Return the (x, y) coordinate for the center point of the cell that contains the specified text.  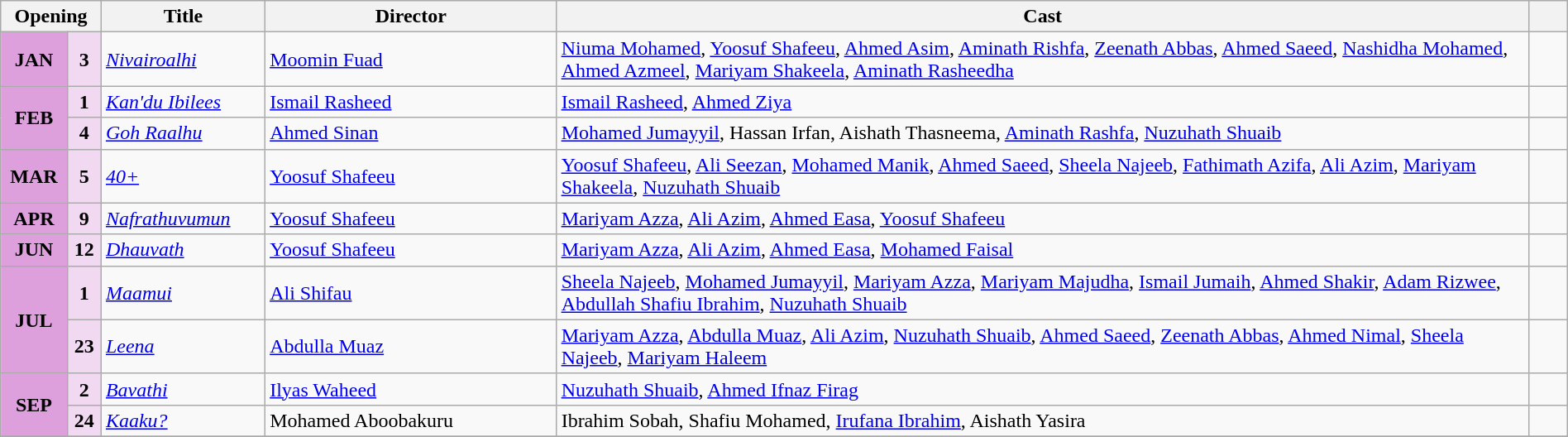
JUN (34, 250)
9 (84, 218)
Mariyam Azza, Abdulla Muaz, Ali Azim, Nuzuhath Shuaib, Ahmed Saeed, Zeenath Abbas, Ahmed Nimal, Sheela Najeeb, Mariyam Haleem (1042, 346)
JUL (34, 319)
5 (84, 175)
Maamui (183, 293)
Bavathi (183, 389)
24 (84, 420)
SEP (34, 405)
MAR (34, 175)
Nafrathuvumun (183, 218)
Ismail Rasheed (411, 102)
Kaaku? (183, 420)
Ibrahim Sobah, Shafiu Mohamed, Irufana Ibrahim, Aishath Yasira (1042, 420)
Leena (183, 346)
Title (183, 17)
Kan'du Ibilees (183, 102)
4 (84, 133)
APR (34, 218)
Opening (51, 17)
Director (411, 17)
Sheela Najeeb, Mohamed Jumayyil, Mariyam Azza, Mariyam Majudha, Ismail Jumaih, Ahmed Shakir, Adam Rizwee, Abdullah Shafiu Ibrahim, Nuzuhath Shuaib (1042, 293)
JAN (34, 60)
Ali Shifau (411, 293)
2 (84, 389)
Mariyam Azza, Ali Azim, Ahmed Easa, Mohamed Faisal (1042, 250)
12 (84, 250)
Mariyam Azza, Ali Azim, Ahmed Easa, Yoosuf Shafeeu (1042, 218)
Dhauvath (183, 250)
3 (84, 60)
Cast (1042, 17)
Nuzuhath Shuaib, Ahmed Ifnaz Firag (1042, 389)
Ismail Rasheed, Ahmed Ziya (1042, 102)
Moomin Fuad (411, 60)
Mohamed Jumayyil, Hassan Irfan, Aishath Thasneema, Aminath Rashfa, Nuzuhath Shuaib (1042, 133)
Ilyas Waheed (411, 389)
FEB (34, 118)
Nivairoalhi (183, 60)
23 (84, 346)
Ahmed Sinan (411, 133)
Yoosuf Shafeeu, Ali Seezan, Mohamed Manik, Ahmed Saeed, Sheela Najeeb, Fathimath Azifa, Ali Azim, Mariyam Shakeela, Nuzuhath Shuaib (1042, 175)
Mohamed Aboobakuru (411, 420)
40+ (183, 175)
Goh Raalhu (183, 133)
Abdulla Muaz (411, 346)
